Determine the (X, Y) coordinate at the center of the cell enclosing the given text.  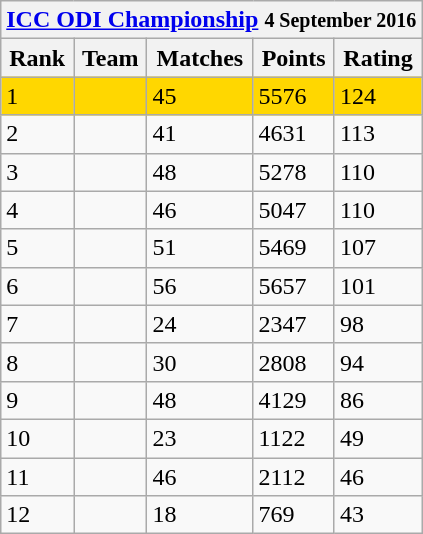
5047 (294, 210)
4129 (294, 400)
Rating (378, 58)
Rank (38, 58)
94 (378, 362)
Matches (200, 58)
51 (200, 248)
6 (38, 286)
7 (38, 324)
5 (38, 248)
2808 (294, 362)
101 (378, 286)
23 (200, 438)
8 (38, 362)
11 (38, 477)
2 (38, 134)
ICC ODI Championship 4 September 2016 (212, 20)
124 (378, 96)
86 (378, 400)
5469 (294, 248)
30 (200, 362)
1 (38, 96)
12 (38, 515)
56 (200, 286)
5657 (294, 286)
2112 (294, 477)
43 (378, 515)
1122 (294, 438)
769 (294, 515)
9 (38, 400)
41 (200, 134)
10 (38, 438)
24 (200, 324)
5576 (294, 96)
Points (294, 58)
113 (378, 134)
Team (110, 58)
4631 (294, 134)
98 (378, 324)
2347 (294, 324)
107 (378, 248)
5278 (294, 172)
3 (38, 172)
45 (200, 96)
4 (38, 210)
49 (378, 438)
18 (200, 515)
